Search for the cell housing the specified text and yield its (X, Y) center coordinate. 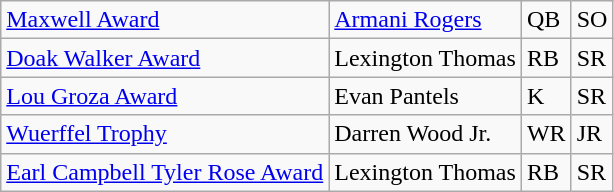
Darren Wood Jr. (426, 134)
K (546, 96)
QB (546, 20)
Evan Pantels (426, 96)
WR (546, 134)
Lou Groza Award (165, 96)
Armani Rogers (426, 20)
SO (592, 20)
Wuerffel Trophy (165, 134)
Maxwell Award (165, 20)
Doak Walker Award (165, 58)
JR (592, 134)
Earl Campbell Tyler Rose Award (165, 172)
